Locate the cell with the specified text and output its (x, y) center coordinate. 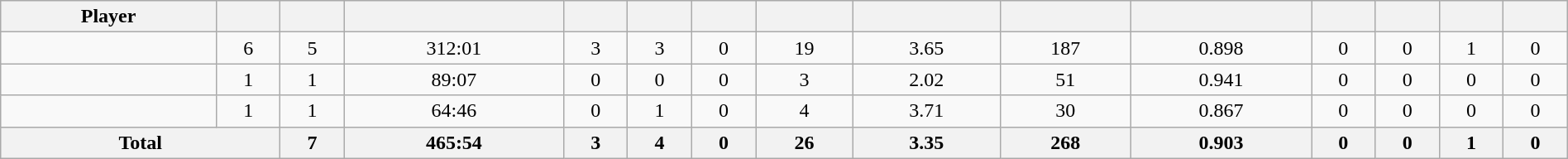
89:07 (453, 79)
51 (1065, 79)
0.903 (1221, 142)
64:46 (453, 111)
19 (805, 48)
5 (313, 48)
0.941 (1221, 79)
187 (1065, 48)
2.02 (926, 79)
3.35 (926, 142)
3.71 (926, 111)
7 (313, 142)
Player (109, 17)
268 (1065, 142)
0.867 (1221, 111)
0.898 (1221, 48)
3.65 (926, 48)
Total (141, 142)
465:54 (453, 142)
26 (805, 142)
312:01 (453, 48)
6 (248, 48)
30 (1065, 111)
